Provide the (X, Y) coordinate of the cell's center where the given text is located.  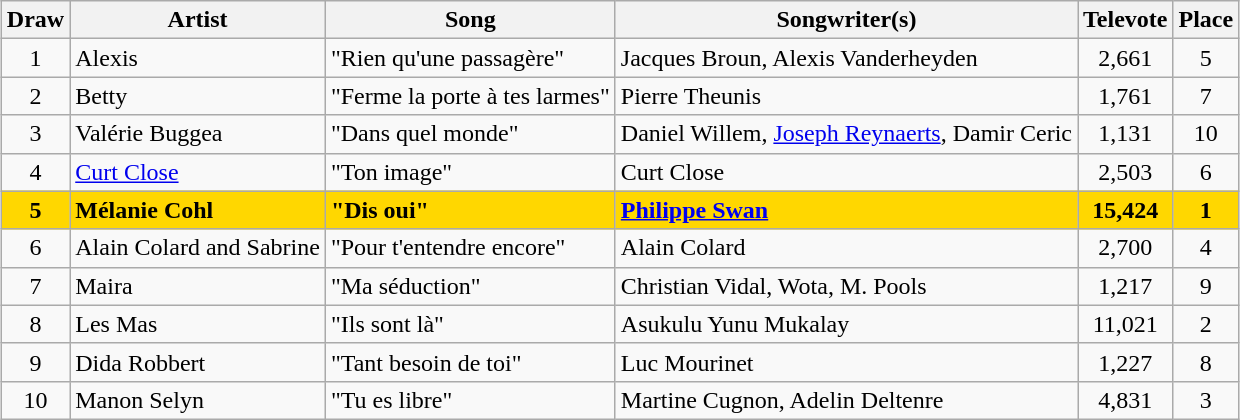
Televote (1126, 20)
"Ma séduction" (470, 286)
Asukulu Yunu Mukalay (846, 324)
Maira (198, 286)
Betty (198, 96)
Songwriter(s) (846, 20)
"Dans quel monde" (470, 134)
Alain Colard and Sabrine (198, 248)
Martine Cugnon, Adelin Deltenre (846, 400)
"Ton image" (470, 172)
"Dis oui" (470, 210)
Draw (35, 20)
"Ferme la porte à tes larmes" (470, 96)
Pierre Theunis (846, 96)
1,131 (1126, 134)
"Tu es libre" (470, 400)
Christian Vidal, Wota, M. Pools (846, 286)
Luc Mourinet (846, 362)
"Tant besoin de toi" (470, 362)
4,831 (1126, 400)
Les Mas (198, 324)
Place (1206, 20)
Artist (198, 20)
2,661 (1126, 58)
1,217 (1126, 286)
Dida Robbert (198, 362)
2,503 (1126, 172)
Jacques Broun, Alexis Vanderheyden (846, 58)
Alexis (198, 58)
Daniel Willem, Joseph Reynaerts, Damir Ceric (846, 134)
1,227 (1126, 362)
15,424 (1126, 210)
Song (470, 20)
Valérie Buggea (198, 134)
11,021 (1126, 324)
Alain Colard (846, 248)
"Rien qu'une passagère" (470, 58)
1,761 (1126, 96)
Mélanie Cohl (198, 210)
"Pour t'entendre encore" (470, 248)
"Ils sont là" (470, 324)
Philippe Swan (846, 210)
Manon Selyn (198, 400)
2,700 (1126, 248)
